Scan for the cell matching the given text and deliver its [X, Y] coordinate at center. 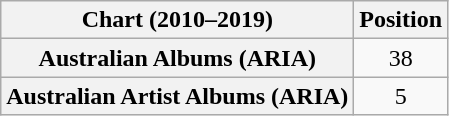
Chart (2010–2019) [178, 20]
38 [401, 58]
5 [401, 96]
Position [401, 20]
Australian Artist Albums (ARIA) [178, 96]
Australian Albums (ARIA) [178, 58]
